Determine the [X, Y] coordinate at the center of the cell enclosing the given text.  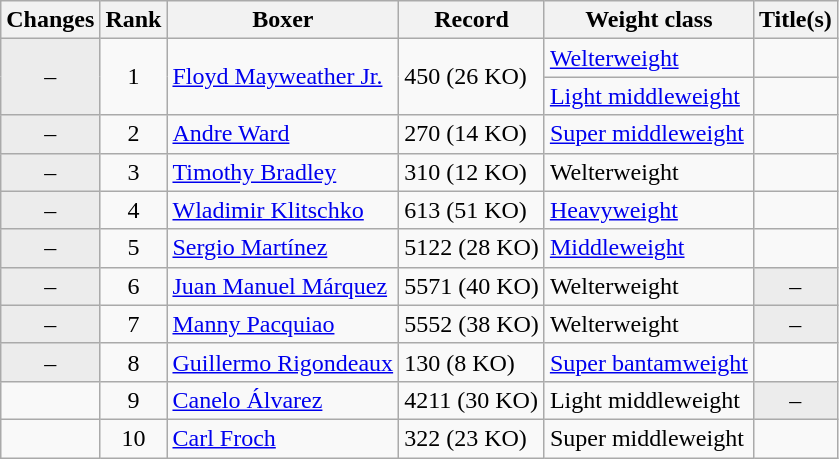
5571 (40 KO) [472, 286]
Title(s) [795, 20]
Middleweight [648, 248]
Canelo Álvarez [283, 400]
1 [134, 77]
Timothy Bradley [283, 172]
4 [134, 210]
Changes [50, 20]
7 [134, 324]
450 (26 KO) [472, 77]
5 [134, 248]
Carl Froch [283, 438]
5552 (38 KO) [472, 324]
613 (51 KO) [472, 210]
270 (14 KO) [472, 134]
9 [134, 400]
Heavyweight [648, 210]
Super bantamweight [648, 362]
Guillermo Rigondeaux [283, 362]
4211 (30 KO) [472, 400]
322 (23 KO) [472, 438]
5122 (28 KO) [472, 248]
Andre Ward [283, 134]
Floyd Mayweather Jr. [283, 77]
10 [134, 438]
Sergio Martínez [283, 248]
3 [134, 172]
130 (8 KO) [472, 362]
Boxer [283, 20]
Rank [134, 20]
8 [134, 362]
Wladimir Klitschko [283, 210]
Weight class [648, 20]
Record [472, 20]
6 [134, 286]
Juan Manuel Márquez [283, 286]
2 [134, 134]
Manny Pacquiao [283, 324]
310 (12 KO) [472, 172]
